Search for the cell housing the specified text and yield its [X, Y] center coordinate. 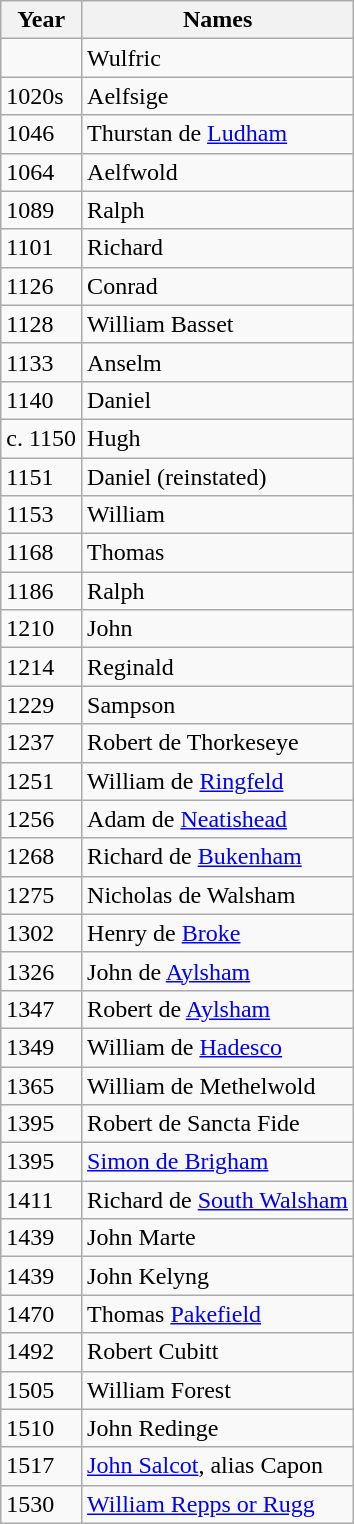
Names [218, 20]
1517 [42, 1466]
William [218, 515]
1268 [42, 857]
1126 [42, 286]
Simon de Brigham [218, 1162]
1229 [42, 705]
Robert de Thorkeseye [218, 743]
1530 [42, 1504]
Aelfwold [218, 172]
Thomas [218, 553]
William de Ringfeld [218, 781]
1210 [42, 629]
Richard [218, 248]
1326 [42, 971]
1365 [42, 1085]
Year [42, 20]
1101 [42, 248]
1089 [42, 210]
Daniel (reinstated) [218, 477]
1505 [42, 1390]
Adam de Neatishead [218, 819]
Thurstan de Ludham [218, 134]
1275 [42, 895]
1020s [42, 96]
John Kelyng [218, 1276]
John Salcot, alias Capon [218, 1466]
Robert de Sancta Fide [218, 1124]
Anselm [218, 362]
Reginald [218, 667]
1046 [42, 134]
Robert de Aylsham [218, 1009]
Nicholas de Walsham [218, 895]
1153 [42, 515]
Sampson [218, 705]
1237 [42, 743]
1411 [42, 1200]
Conrad [218, 286]
Robert Cubitt [218, 1352]
1347 [42, 1009]
John [218, 629]
Richard de Bukenham [218, 857]
1510 [42, 1428]
1140 [42, 400]
1214 [42, 667]
1256 [42, 819]
Aelfsige [218, 96]
John de Aylsham [218, 971]
1133 [42, 362]
William Basset [218, 324]
John Redinge [218, 1428]
1470 [42, 1314]
William de Methelwold [218, 1085]
Thomas Pakefield [218, 1314]
1302 [42, 933]
Richard de South Walsham [218, 1200]
1492 [42, 1352]
1186 [42, 591]
Wulfric [218, 58]
1064 [42, 172]
William Forest [218, 1390]
Henry de Broke [218, 933]
Daniel [218, 400]
William Repps or Rugg [218, 1504]
Hugh [218, 438]
1349 [42, 1047]
1168 [42, 553]
c. 1150 [42, 438]
1128 [42, 324]
William de Hadesco [218, 1047]
1151 [42, 477]
1251 [42, 781]
John Marte [218, 1238]
